Return [X, Y] of the center of cell containing provided text 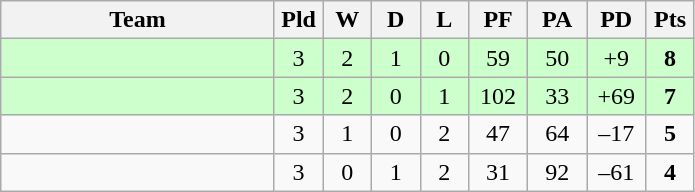
D [396, 20]
50 [558, 58]
7 [670, 96]
+9 [616, 58]
92 [558, 172]
31 [498, 172]
PD [616, 20]
–61 [616, 172]
59 [498, 58]
102 [498, 96]
L [444, 20]
–17 [616, 134]
PF [498, 20]
33 [558, 96]
PA [558, 20]
64 [558, 134]
47 [498, 134]
Pld [298, 20]
Team [138, 20]
8 [670, 58]
5 [670, 134]
+69 [616, 96]
W [348, 20]
4 [670, 172]
Pts [670, 20]
